Extract the [X, Y] coordinate from the center of the cell holding the provided text.  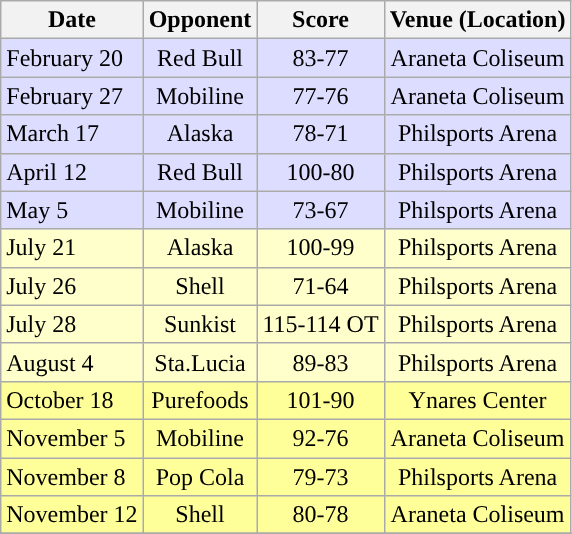
Ynares Center [478, 400]
Score [320, 20]
80-78 [320, 515]
Opponent [200, 20]
July 28 [72, 324]
89-83 [320, 362]
Sunkist [200, 324]
92-76 [320, 438]
February 20 [72, 58]
101-90 [320, 400]
November 5 [72, 438]
July 26 [72, 286]
October 18 [72, 400]
July 21 [72, 248]
100-99 [320, 248]
100-80 [320, 172]
March 17 [72, 134]
Purefoods [200, 400]
May 5 [72, 210]
115-114 OT [320, 324]
73-67 [320, 210]
Date [72, 20]
Venue (Location) [478, 20]
November 8 [72, 477]
August 4 [72, 362]
Sta.Lucia [200, 362]
February 27 [72, 96]
78-71 [320, 134]
Pop Cola [200, 477]
79-73 [320, 477]
April 12 [72, 172]
83-77 [320, 58]
November 12 [72, 515]
77-76 [320, 96]
71-64 [320, 286]
